Scan for the cell matching the given text and deliver its [X, Y] coordinate at center. 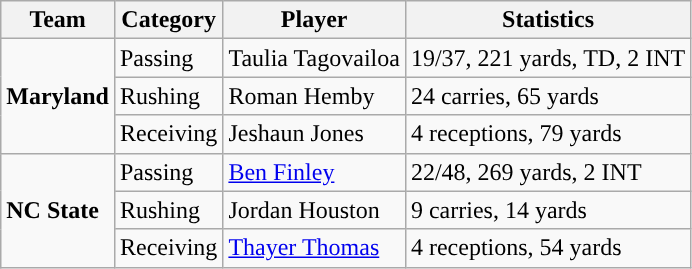
19/37, 221 yards, TD, 2 INT [548, 58]
Jeshaun Jones [314, 134]
22/48, 269 yards, 2 INT [548, 172]
Category [168, 20]
NC State [58, 210]
Jordan Houston [314, 210]
Taulia Tagovailoa [314, 58]
Maryland [58, 96]
Team [58, 20]
Player [314, 20]
Thayer Thomas [314, 248]
Ben Finley [314, 172]
4 receptions, 79 yards [548, 134]
Statistics [548, 20]
Roman Hemby [314, 96]
4 receptions, 54 yards [548, 248]
9 carries, 14 yards [548, 210]
24 carries, 65 yards [548, 96]
